Capture the cell that displays the provided text and extract its (x, y) central coordinate. 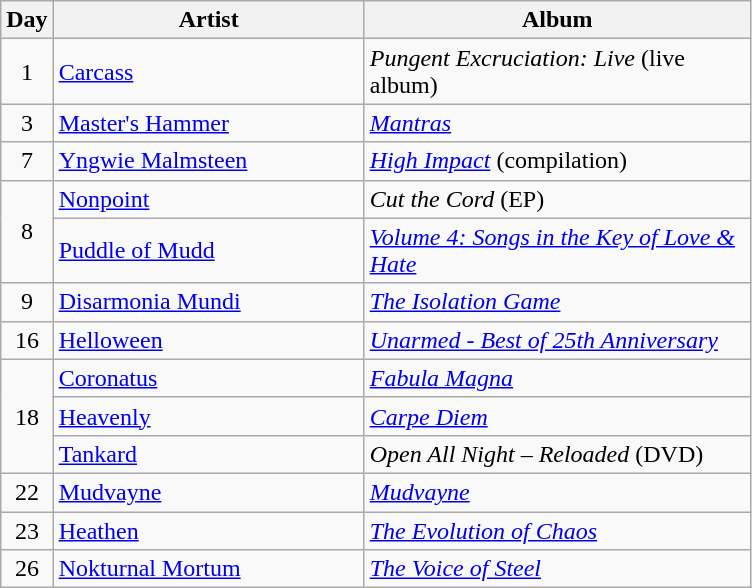
Master's Hammer (208, 123)
7 (27, 161)
Volume 4: Songs in the Key of Love & Hate (557, 250)
The Isolation Game (557, 302)
3 (27, 123)
26 (27, 569)
Helloween (208, 340)
Puddle of Mudd (208, 250)
High Impact (compilation) (557, 161)
Nonpoint (208, 199)
1 (27, 72)
Carcass (208, 72)
Open All Night – Reloaded (DVD) (557, 454)
Disarmonia Mundi (208, 302)
8 (27, 232)
23 (27, 531)
Nokturnal Mortum (208, 569)
22 (27, 492)
Pungent Excruciation: Live (live album) (557, 72)
Yngwie Malmsteen (208, 161)
Tankard (208, 454)
Coronatus (208, 378)
The Voice of Steel (557, 569)
Day (27, 20)
Heathen (208, 531)
The Evolution of Chaos (557, 531)
Artist (208, 20)
Album (557, 20)
Heavenly (208, 416)
9 (27, 302)
Cut the Cord (EP) (557, 199)
16 (27, 340)
Carpe Diem (557, 416)
Mantras (557, 123)
18 (27, 416)
Unarmed - Best of 25th Anniversary (557, 340)
Fabula Magna (557, 378)
